Determine the [x, y] coordinate at the center of the cell enclosing the given text.  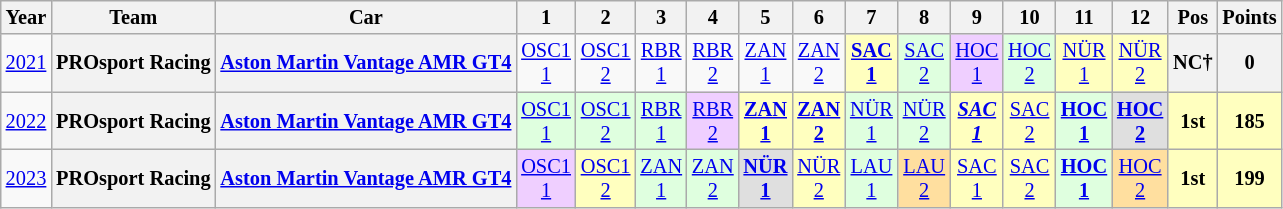
2 [606, 17]
2021 [26, 63]
199 [1249, 178]
Year [26, 17]
NC† [1192, 63]
8 [924, 17]
Team [133, 17]
11 [1084, 17]
2023 [26, 178]
185 [1249, 121]
2022 [26, 121]
6 [818, 17]
LAU2 [924, 178]
9 [978, 17]
Car [366, 17]
7 [872, 17]
5 [766, 17]
12 [1140, 17]
0 [1249, 63]
4 [713, 17]
Points [1249, 17]
10 [1030, 17]
3 [661, 17]
Pos [1192, 17]
LAU1 [872, 178]
1 [546, 17]
